Identify which cell holds the provided text, then report its (X, Y) central coordinate. 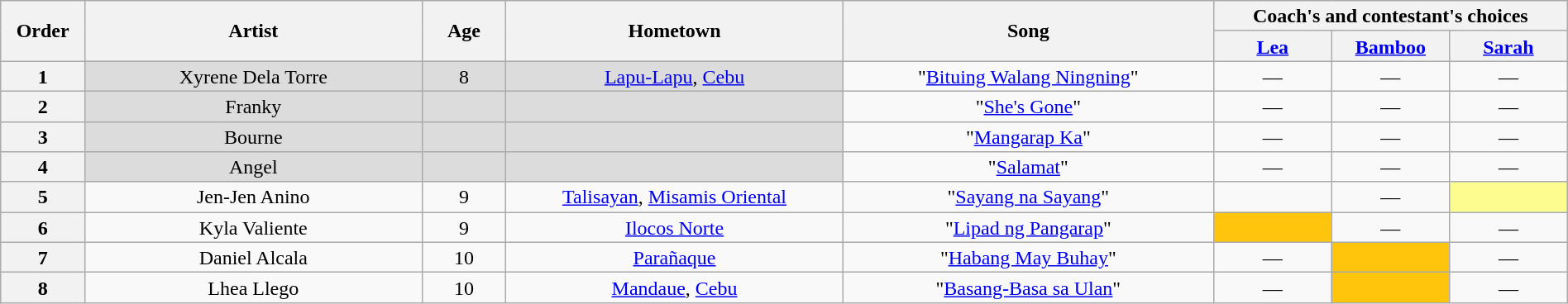
1 (43, 76)
"Sayang na Sayang" (1028, 197)
"Habang May Buhay" (1028, 258)
Parañaque (675, 258)
"Lipad ng Pangarap" (1028, 228)
Daniel Alcala (253, 258)
5 (43, 197)
3 (43, 137)
Lhea Llego (253, 287)
"She's Gone" (1028, 106)
Sarah (1508, 46)
Ilocos Norte (675, 228)
Bamboo (1391, 46)
Bourne (253, 137)
"Salamat" (1028, 167)
Franky (253, 106)
Artist (253, 31)
Age (464, 31)
7 (43, 258)
Song (1028, 31)
Talisayan, Misamis Oriental (675, 197)
2 (43, 106)
Coach's and contestant's choices (1390, 17)
"Bituing Walang Ningning" (1028, 76)
Xyrene Dela Torre (253, 76)
Angel (253, 167)
Kyla Valiente (253, 228)
4 (43, 167)
"Basang-Basa sa Ulan" (1028, 287)
Lapu-Lapu, Cebu (675, 76)
"Mangarap Ka" (1028, 137)
Mandaue, Cebu (675, 287)
6 (43, 228)
Order (43, 31)
Hometown (675, 31)
Lea (1272, 46)
Jen-Jen Anino (253, 197)
